Provide the [X, Y] coordinate of the cell's center where the given text is located.  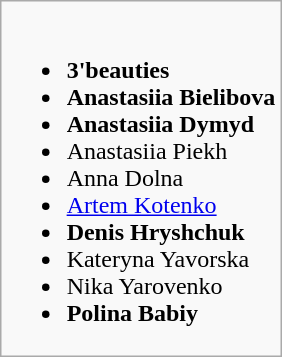
3'beautiesAnastasiia BielibovaAnastasiia DymydAnastasiia PiekhAnna DolnaArtem KotenkoDenis HryshchukKateryna YavorskaNika YarovenkoPolina Babiy [141, 179]
